Locate the cell with the specified text and output its (x, y) center coordinate. 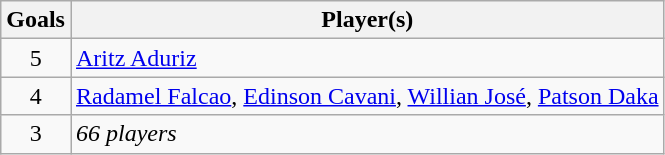
3 (36, 134)
Aritz Aduriz (367, 58)
5 (36, 58)
Radamel Falcao, Edinson Cavani, Willian José, Patson Daka (367, 96)
Player(s) (367, 20)
4 (36, 96)
66 players (367, 134)
Goals (36, 20)
